Search for the cell housing the specified text and yield its [X, Y] center coordinate. 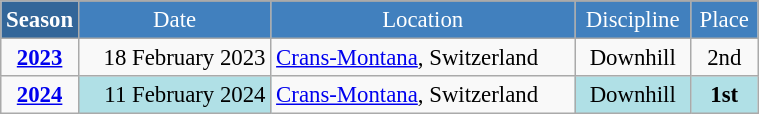
18 February 2023 [174, 58]
2023 [40, 58]
Date [174, 20]
2024 [40, 95]
11 February 2024 [174, 95]
1st [724, 95]
Place [724, 20]
Location [423, 20]
Season [40, 20]
2nd [724, 58]
Discipline [633, 20]
